Identify which cell holds the provided text, then report its [X, Y] central coordinate. 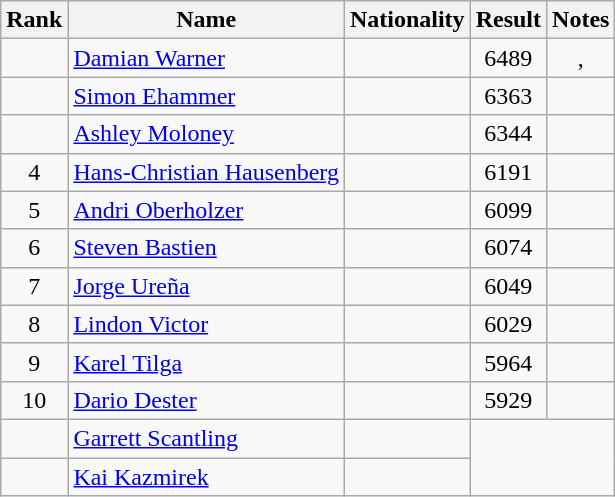
Hans-Christian Hausenberg [206, 172]
Dario Dester [206, 400]
6363 [508, 96]
Jorge Ureña [206, 286]
Damian Warner [206, 58]
Lindon Victor [206, 324]
Garrett Scantling [206, 438]
5 [34, 210]
10 [34, 400]
Name [206, 20]
6 [34, 248]
Nationality [407, 20]
6029 [508, 324]
, [581, 58]
Karel Tilga [206, 362]
6049 [508, 286]
Result [508, 20]
5964 [508, 362]
7 [34, 286]
5929 [508, 400]
6099 [508, 210]
Ashley Moloney [206, 134]
Andri Oberholzer [206, 210]
6191 [508, 172]
Kai Kazmirek [206, 477]
6489 [508, 58]
Rank [34, 20]
Notes [581, 20]
Steven Bastien [206, 248]
9 [34, 362]
6344 [508, 134]
4 [34, 172]
Simon Ehammer [206, 96]
6074 [508, 248]
8 [34, 324]
